Output the [x, y] coordinate of the center of the cell containing the given text.  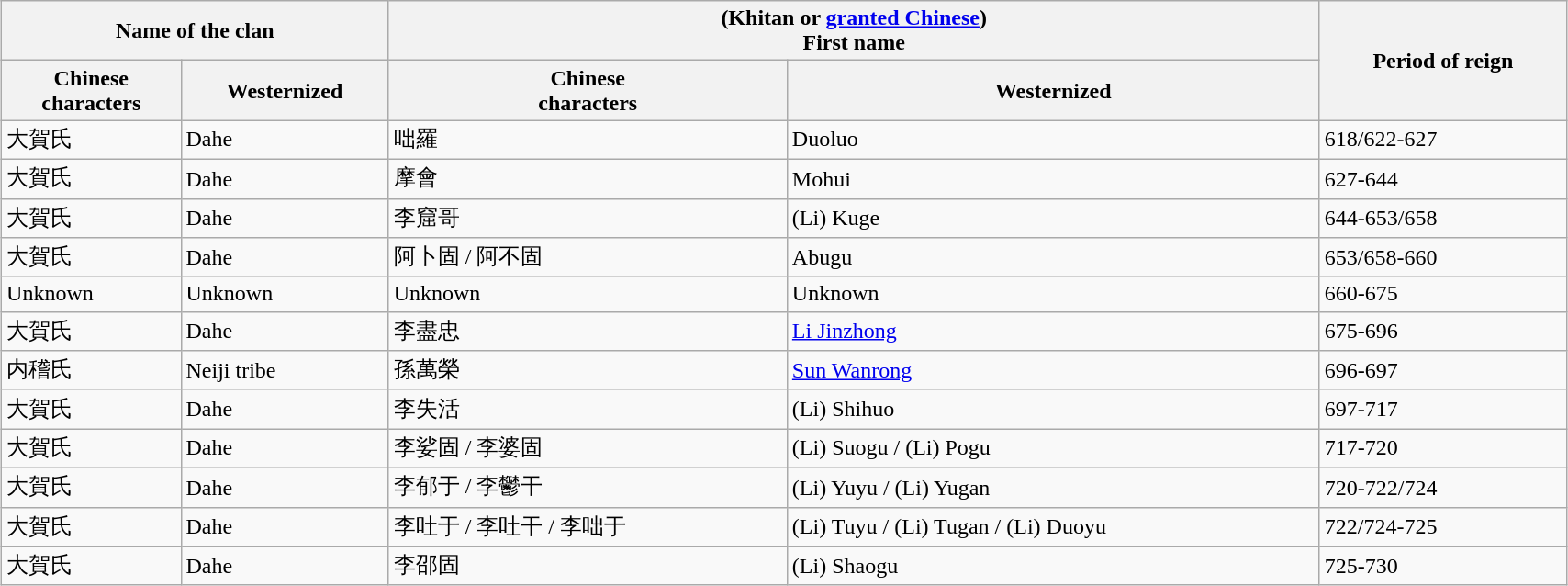
Mohui [1053, 178]
李窟哥 [588, 219]
653/658-660 [1443, 257]
Duoluo [1053, 140]
(Li) Shaogu [1053, 566]
李邵固 [588, 566]
咄羅 [588, 140]
(Li) Suogu / (Li) Pogu [1053, 448]
(Khitan or granted Chinese) First name [854, 31]
阿卜固 / 阿不固 [588, 257]
李失活 [588, 410]
李吐于 / 李吐干 / 李咄于 [588, 527]
Name of the clan [196, 31]
717-720 [1443, 448]
Neiji tribe [285, 371]
摩會 [588, 178]
李盡忠 [588, 331]
675-696 [1443, 331]
(Li) Kuge [1053, 219]
李郁于 / 李鬱干 [588, 487]
696-697 [1443, 371]
Period of reign [1443, 61]
722/724-725 [1443, 527]
725-730 [1443, 566]
孫萬榮 [588, 371]
644-653/658 [1443, 219]
720-722/724 [1443, 487]
(Li) Shihuo [1053, 410]
Sun Wanrong [1053, 371]
Abugu [1053, 257]
627-644 [1443, 178]
618/622-627 [1443, 140]
内稽氏 [92, 371]
(Li) Tuyu / (Li) Tugan / (Li) Duoyu [1053, 527]
李娑固 / 李婆固 [588, 448]
697-717 [1443, 410]
Li Jinzhong [1053, 331]
660-675 [1443, 294]
(Li) Yuyu / (Li) Yugan [1053, 487]
